Extract the (X, Y) coordinate from the center of the cell holding the provided text.  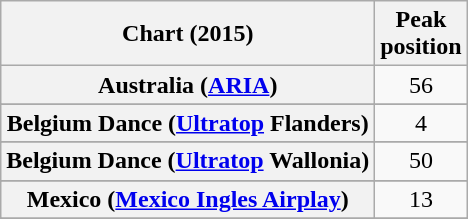
Belgium Dance (Ultratop Flanders) (188, 123)
Australia (ARIA) (188, 85)
Chart (2015) (188, 34)
Belgium Dance (Ultratop Wallonia) (188, 161)
13 (421, 199)
Peak position (421, 34)
56 (421, 85)
Mexico (Mexico Ingles Airplay) (188, 199)
4 (421, 123)
50 (421, 161)
